Extract the (x, y) coordinate from the center of the cell holding the provided text.  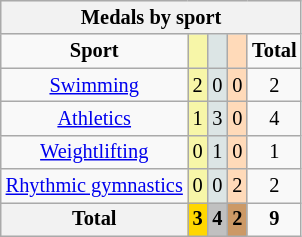
Rhythmic gymnastics (94, 186)
Medals by sport (152, 17)
Sport (94, 51)
Weightlifting (94, 152)
Swimming (94, 85)
Athletics (94, 118)
9 (274, 219)
